For the text-containing cell, return its midpoint in (x, y) coordinate format. 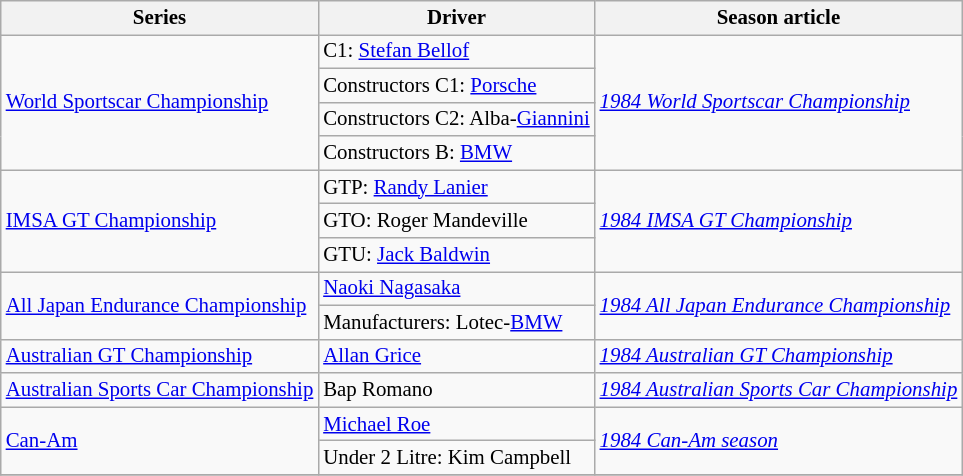
Season article (779, 18)
Constructors B: BMW (456, 153)
Under 2 Litre: Kim Campbell (456, 458)
Allan Grice (456, 356)
Australian Sports Car Championship (160, 390)
All Japan Endurance Championship (160, 305)
C1: Stefan Bellof (456, 51)
Can-Am (160, 441)
IMSA GT Championship (160, 221)
GTP: Randy Lanier (456, 187)
Australian GT Championship (160, 356)
Driver (456, 18)
1984 IMSA GT Championship (779, 221)
Constructors C1: Porsche (456, 85)
1984 World Sportscar Championship (779, 102)
GTU: Jack Baldwin (456, 255)
Series (160, 18)
1984 Can-Am season (779, 441)
World Sportscar Championship (160, 102)
Michael Roe (456, 424)
Manufacturers: Lotec-BMW (456, 322)
1984 All Japan Endurance Championship (779, 305)
GTO: Roger Mandeville (456, 221)
1984 Australian GT Championship (779, 356)
1984 Australian Sports Car Championship (779, 390)
Constructors C2: Alba-Giannini (456, 119)
Bap Romano (456, 390)
Naoki Nagasaka (456, 288)
